Find where the given text appears and provide that cell's center as (X, Y) coordinate. 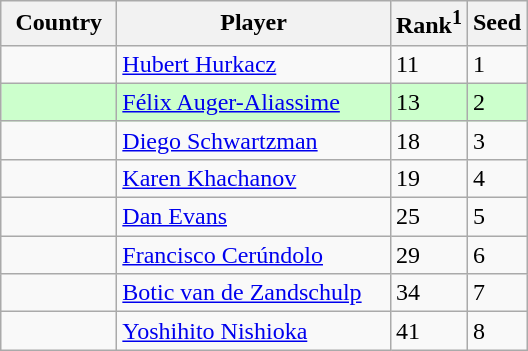
6 (496, 255)
2 (496, 102)
7 (496, 293)
Country (59, 24)
Hubert Hurkacz (254, 64)
4 (496, 178)
18 (428, 140)
5 (496, 217)
25 (428, 217)
Player (254, 24)
11 (428, 64)
13 (428, 102)
41 (428, 331)
Diego Schwartzman (254, 140)
Botic van de Zandschulp (254, 293)
34 (428, 293)
Yoshihito Nishioka (254, 331)
Félix Auger-Aliassime (254, 102)
1 (496, 64)
19 (428, 178)
Francisco Cerúndolo (254, 255)
Karen Khachanov (254, 178)
3 (496, 140)
Dan Evans (254, 217)
Seed (496, 24)
8 (496, 331)
Rank1 (428, 24)
29 (428, 255)
